Return the (x, y) coordinate for the center point of the cell that contains the specified text.  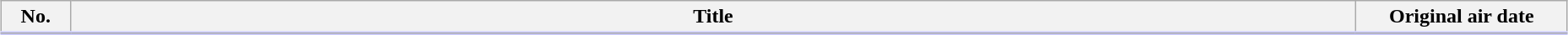
Title (713, 17)
No. (35, 17)
Original air date (1462, 17)
